Identify which cell holds the provided text, then report its [X, Y] central coordinate. 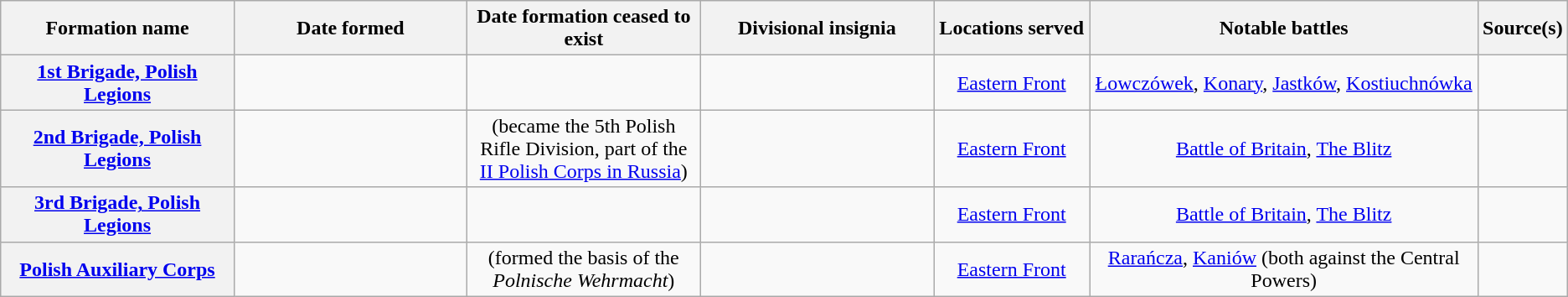
Locations served [1012, 29]
Notable battles [1284, 29]
Formation name [117, 29]
Divisional insignia [818, 29]
1st Brigade, Polish Legions [117, 82]
Source(s) [1523, 29]
(formed the basis of the Polnische Wehrmacht) [583, 268]
Rarańcza, Kaniów (both against the Central Powers) [1284, 268]
Łowczówek, Konary, Jastków, Kostiuchnówka [1284, 82]
(became the 5th Polish Rifle Division, part of the II Polish Corps in Russia) [583, 148]
Polish Auxiliary Corps [117, 268]
3rd Brigade, Polish Legions [117, 215]
Date formation ceased to exist [583, 29]
Date formed [350, 29]
2nd Brigade, Polish Legions [117, 148]
